Locate the cell with the specified text and output its [x, y] center coordinate. 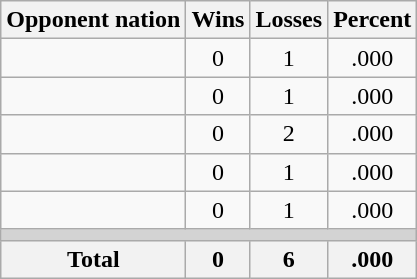
2 [289, 134]
Opponent nation [94, 20]
Wins [218, 20]
Losses [289, 20]
Percent [372, 20]
6 [289, 259]
Total [94, 259]
